Output the [X, Y] coordinate of the center of the cell containing the given text.  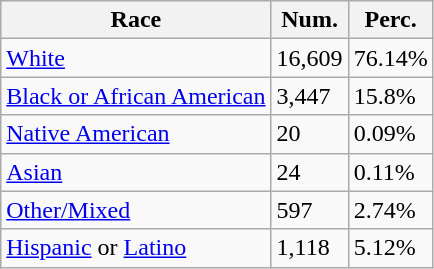
Asian [136, 172]
Other/Mixed [136, 210]
Black or African American [136, 96]
5.12% [390, 248]
3,447 [310, 96]
Num. [310, 20]
2.74% [390, 210]
76.14% [390, 58]
24 [310, 172]
Race [136, 20]
15.8% [390, 96]
0.09% [390, 134]
20 [310, 134]
Hispanic or Latino [136, 248]
Perc. [390, 20]
White [136, 58]
597 [310, 210]
16,609 [310, 58]
1,118 [310, 248]
0.11% [390, 172]
Native American [136, 134]
